Determine the (x, y) coordinate at the center of the cell enclosing the given text.  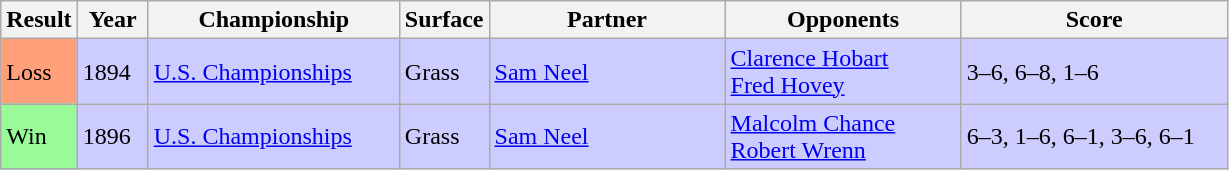
Partner (607, 20)
Opponents (843, 20)
Championship (274, 20)
1896 (112, 136)
3–6, 6–8, 1–6 (1094, 72)
1894 (112, 72)
Clarence Hobart Fred Hovey (843, 72)
Loss (39, 72)
Result (39, 20)
Score (1094, 20)
6–3, 1–6, 6–1, 3–6, 6–1 (1094, 136)
Surface (444, 20)
Year (112, 20)
Malcolm Chance Robert Wrenn (843, 136)
Win (39, 136)
